Return the (X, Y) coordinate for the center point of the cell that contains the specified text.  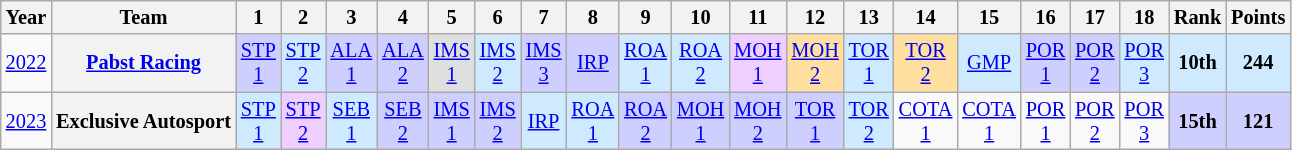
2 (304, 17)
Points (1258, 17)
5 (452, 17)
12 (814, 17)
2023 (26, 121)
13 (869, 17)
2022 (26, 63)
1 (258, 17)
3 (352, 17)
16 (1046, 17)
SEB1 (352, 121)
10 (700, 17)
Team (144, 17)
18 (1144, 17)
244 (1258, 63)
Year (26, 17)
GMP (989, 63)
6 (498, 17)
7 (544, 17)
8 (594, 17)
17 (1094, 17)
Rank (1198, 17)
11 (758, 17)
9 (646, 17)
IMS3 (544, 63)
10th (1198, 63)
ALA1 (352, 63)
ALA2 (403, 63)
Pabst Racing (144, 63)
121 (1258, 121)
Exclusive Autosport (144, 121)
14 (926, 17)
15th (1198, 121)
15 (989, 17)
SEB2 (403, 121)
4 (403, 17)
